From the cell containing the given text, extract its center point as (X, Y) coordinate. 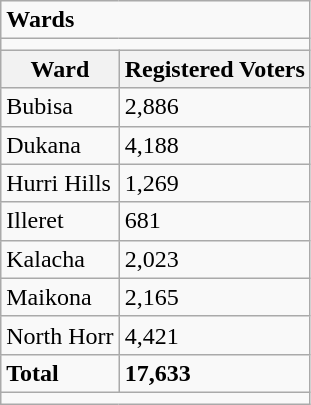
Bubisa (60, 107)
4,421 (214, 335)
2,165 (214, 297)
2,023 (214, 259)
681 (214, 221)
Registered Voters (214, 69)
Wards (156, 20)
Total (60, 373)
4,188 (214, 145)
17,633 (214, 373)
Illeret (60, 221)
2,886 (214, 107)
Dukana (60, 145)
1,269 (214, 183)
Ward (60, 69)
North Horr (60, 335)
Kalacha (60, 259)
Maikona (60, 297)
Hurri Hills (60, 183)
